For the text-containing cell, return its midpoint in (X, Y) coordinate format. 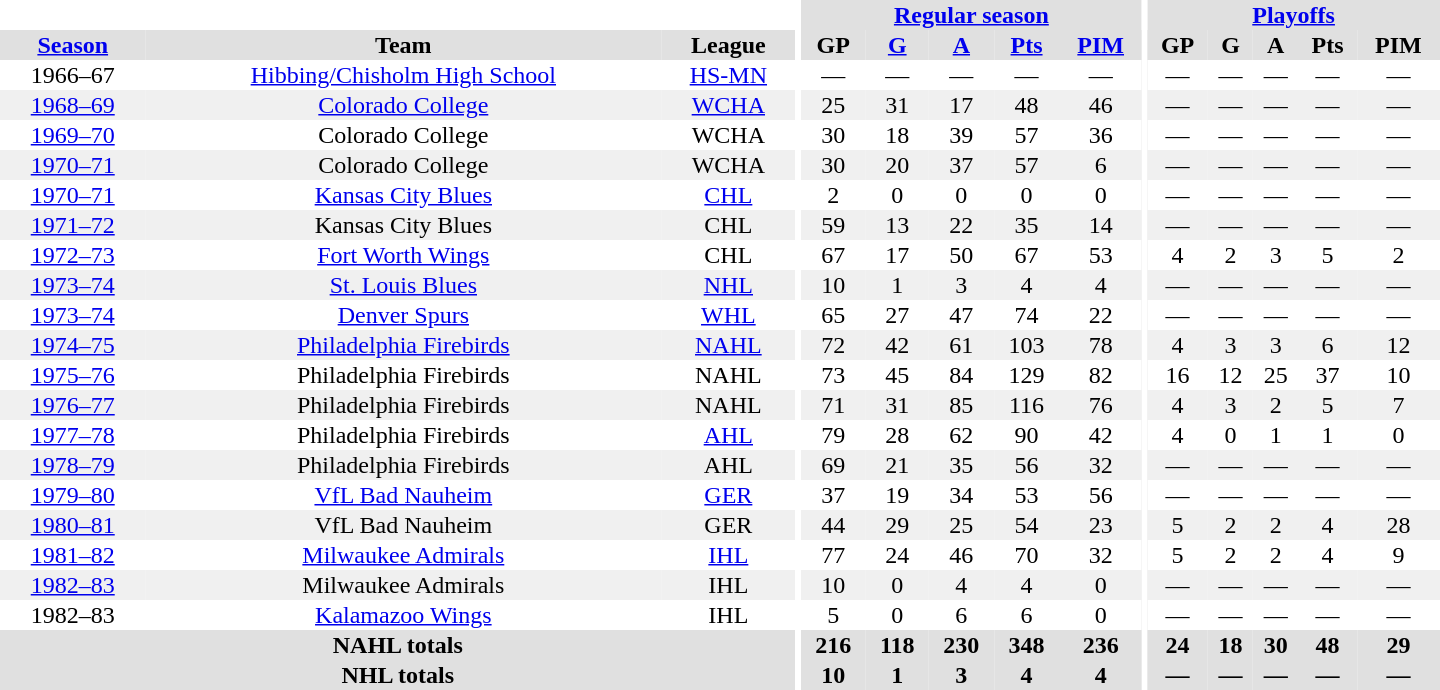
Fort Worth Wings (403, 255)
21 (898, 465)
1976–77 (72, 405)
36 (1100, 135)
1975–76 (72, 375)
Kalamazoo Wings (403, 615)
NHL (728, 285)
72 (834, 345)
78 (1100, 345)
16 (1178, 375)
230 (962, 645)
NAHL totals (398, 645)
61 (962, 345)
1974–75 (72, 345)
1979–80 (72, 495)
82 (1100, 375)
23 (1100, 525)
79 (834, 435)
77 (834, 555)
85 (962, 405)
HS-MN (728, 75)
1981–82 (72, 555)
1977–78 (72, 435)
103 (1026, 345)
27 (898, 315)
116 (1026, 405)
39 (962, 135)
54 (1026, 525)
62 (962, 435)
NHL totals (398, 675)
WHL (728, 315)
1980–81 (72, 525)
1971–72 (72, 225)
348 (1026, 645)
1968–69 (72, 105)
Season (72, 45)
71 (834, 405)
59 (834, 225)
34 (962, 495)
50 (962, 255)
1969–70 (72, 135)
Playoffs (1294, 15)
236 (1100, 645)
Denver Spurs (403, 315)
St. Louis Blues (403, 285)
76 (1100, 405)
Hibbing/Chisholm High School (403, 75)
70 (1026, 555)
90 (1026, 435)
84 (962, 375)
7 (1398, 405)
47 (962, 315)
73 (834, 375)
74 (1026, 315)
19 (898, 495)
1972–73 (72, 255)
13 (898, 225)
45 (898, 375)
216 (834, 645)
20 (898, 165)
129 (1026, 375)
14 (1100, 225)
44 (834, 525)
1978–79 (72, 465)
Regular season (972, 15)
69 (834, 465)
65 (834, 315)
9 (1398, 555)
118 (898, 645)
League (728, 45)
1966–67 (72, 75)
Team (403, 45)
